Output the [x, y] coordinate of the center of the cell containing the given text.  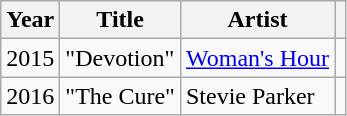
"The Cure" [120, 96]
"Devotion" [120, 58]
Year [30, 20]
2015 [30, 58]
Artist [257, 20]
2016 [30, 96]
Title [120, 20]
Woman's Hour [257, 58]
Stevie Parker [257, 96]
